Identify which cell holds the provided text, then report its (X, Y) central coordinate. 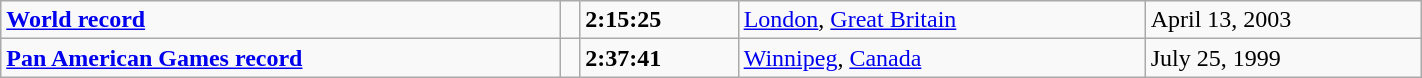
2:37:41 (659, 58)
2:15:25 (659, 20)
Pan American Games record (280, 58)
London, Great Britain (942, 20)
World record (280, 20)
April 13, 2003 (1283, 20)
July 25, 1999 (1283, 58)
Winnipeg, Canada (942, 58)
